Determine the (x, y) coordinate at the center of the cell enclosing the given text.  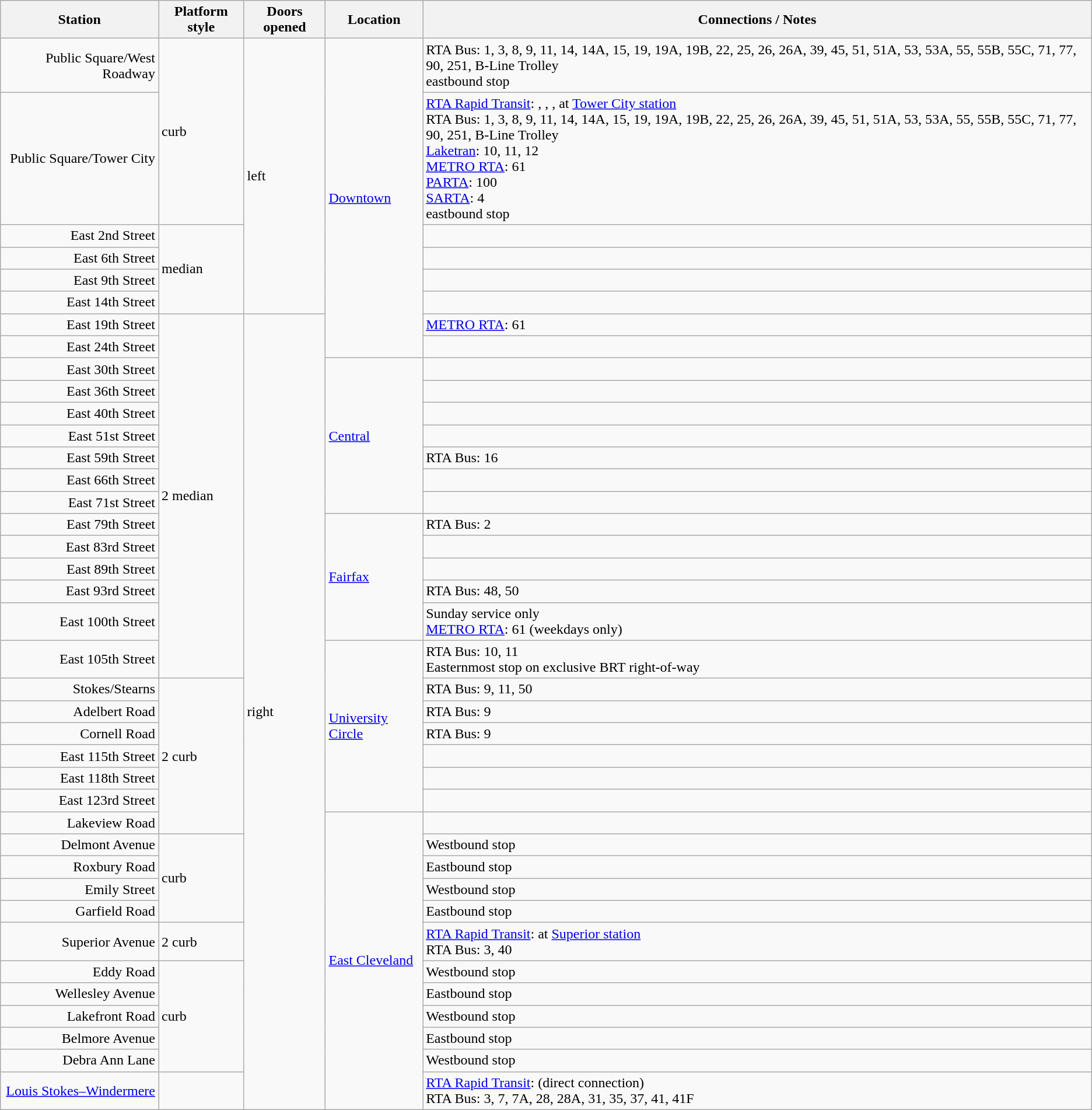
Delmont Avenue (79, 845)
right (285, 711)
Louis Stokes–Windermere (79, 1090)
Public Square/Tower City (79, 159)
East 30th Street (79, 369)
East 83rd Street (79, 547)
Emily Street (79, 889)
2 median (201, 496)
Stokes/Stearns (79, 689)
East Cleveland (374, 961)
East 51st Street (79, 436)
East 93rd Street (79, 591)
East 123rd Street (79, 800)
Roxbury Road (79, 867)
left (285, 176)
East 118th Street (79, 778)
Wellesley Avenue (79, 994)
East 6th Street (79, 258)
East 89th Street (79, 569)
Superior Avenue (79, 942)
East 66th Street (79, 480)
East 100th Street (79, 621)
East 59th Street (79, 458)
East 19th Street (79, 324)
Adelbert Road (79, 711)
RTA Rapid Transit: at Superior stationRTA Bus: 3, 40 (757, 942)
East 115th Street (79, 756)
METRO RTA: 61 (757, 324)
Lakefront Road (79, 1016)
Connections / Notes (757, 20)
East 2nd Street (79, 236)
Fairfax (374, 577)
East 79th Street (79, 525)
East 71st Street (79, 502)
Lakeview Road (79, 822)
Debra Ann Lane (79, 1060)
East 24th Street (79, 347)
Cornell Road (79, 734)
Garfield Road (79, 912)
East 14th Street (79, 302)
Doors opened (285, 20)
Belmore Avenue (79, 1038)
RTA Bus: 16 (757, 458)
East 9th Street (79, 280)
Sunday service onlyMETRO RTA: 61 (weekdays only) (757, 621)
Location (374, 20)
RTA Rapid Transit: (direct connection)RTA Bus: 3, 7, 7A, 28, 28A, 31, 35, 37, 41, 41F (757, 1090)
East 105th Street (79, 659)
RTA Bus: 10, 11Easternmost stop on exclusive BRT right-of-way (757, 659)
University Circle (374, 726)
East 40th Street (79, 413)
RTA Bus: 9, 11, 50 (757, 689)
Eddy Road (79, 972)
median (201, 269)
RTA Bus: 48, 50 (757, 591)
East 36th Street (79, 391)
Station (79, 20)
Downtown (374, 198)
RTA Bus: 2 (757, 525)
Platform style (201, 20)
Central (374, 435)
Public Square/West Roadway (79, 65)
